Pinpoint the cell where the given text exists, returning its (x, y) midpoint coordinate. 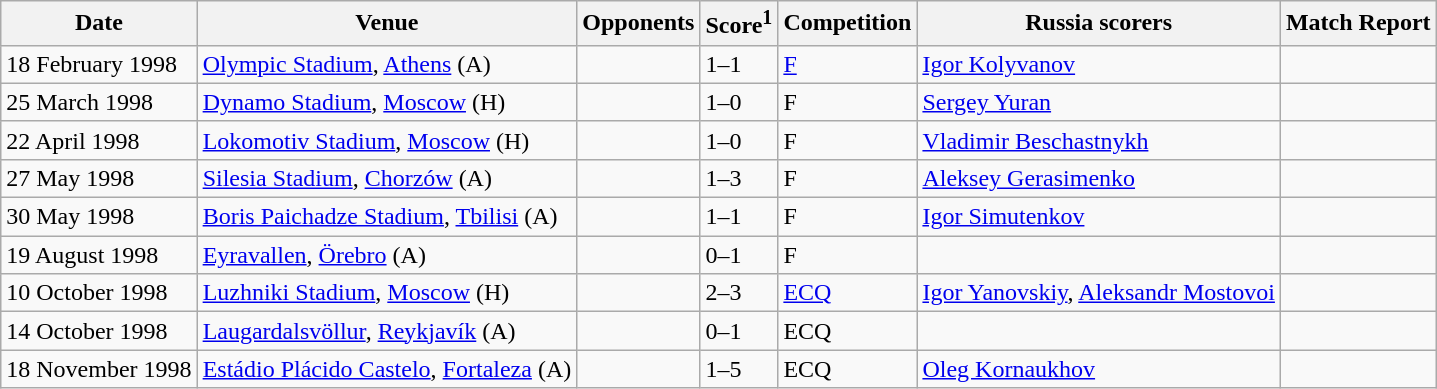
1–5 (739, 369)
Igor Kolyvanov (1099, 64)
Venue (387, 24)
Opponents (638, 24)
19 August 1998 (99, 255)
Date (99, 24)
Competition (848, 24)
1–3 (739, 178)
Score1 (739, 24)
27 May 1998 (99, 178)
14 October 1998 (99, 331)
Boris Paichadze Stadium, Tbilisi (A) (387, 217)
Vladimir Beschastnykh (1099, 140)
Silesia Stadium, Chorzów (A) (387, 178)
Lokomotiv Stadium, Moscow (H) (387, 140)
Dynamo Stadium, Moscow (H) (387, 102)
10 October 1998 (99, 293)
Olympic Stadium, Athens (A) (387, 64)
2–3 (739, 293)
Estádio Plácido Castelo, Fortaleza (A) (387, 369)
18 November 1998 (99, 369)
25 March 1998 (99, 102)
Match Report (1358, 24)
Aleksey Gerasimenko (1099, 178)
Laugardalsvöllur, Reykjavík (A) (387, 331)
Sergey Yuran (1099, 102)
Russia scorers (1099, 24)
Eyravallen, Örebro (A) (387, 255)
Igor Simutenkov (1099, 217)
Igor Yanovskiy, Aleksandr Mostovoi (1099, 293)
22 April 1998 (99, 140)
30 May 1998 (99, 217)
Oleg Kornaukhov (1099, 369)
18 February 1998 (99, 64)
Luzhniki Stadium, Moscow (H) (387, 293)
